Capture the cell that displays the provided text and extract its [x, y] central coordinate. 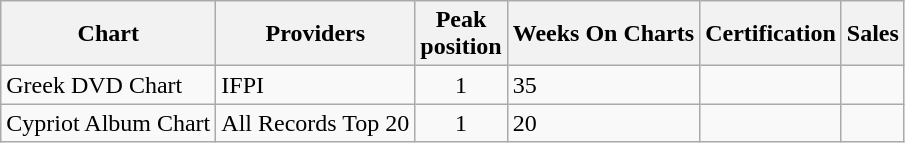
IFPI [316, 85]
20 [603, 123]
Greek DVD Chart [108, 85]
Chart [108, 34]
Sales [872, 34]
Providers [316, 34]
Cypriot Album Chart [108, 123]
All Records Top 20 [316, 123]
Weeks On Charts [603, 34]
Certification [771, 34]
Peakposition [461, 34]
35 [603, 85]
